Capture the cell that displays the provided text and extract its [x, y] central coordinate. 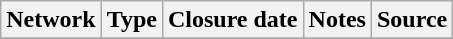
Closure date [232, 20]
Notes [337, 20]
Source [412, 20]
Type [132, 20]
Network [51, 20]
